Extract the (x, y) coordinate from the center of the cell holding the provided text.  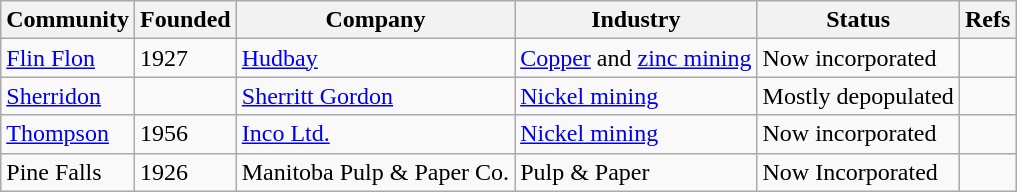
Founded (185, 20)
1926 (185, 172)
Status (858, 20)
Community (68, 20)
Now Incorporated (858, 172)
Inco Ltd. (375, 134)
Hudbay (375, 58)
Mostly depopulated (858, 96)
Flin Flon (68, 58)
Pulp & Paper (636, 172)
Sherridon (68, 96)
Copper and zinc mining (636, 58)
1956 (185, 134)
Pine Falls (68, 172)
Thompson (68, 134)
Sherritt Gordon (375, 96)
Refs (987, 20)
Company (375, 20)
Industry (636, 20)
1927 (185, 58)
Manitoba Pulp & Paper Co. (375, 172)
